Pinpoint the cell where the given text exists, returning its [x, y] midpoint coordinate. 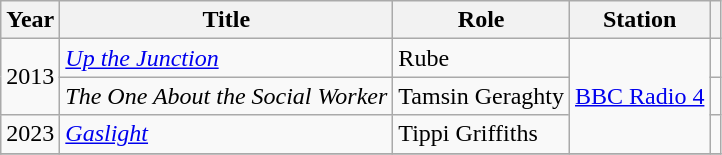
Up the Junction [226, 58]
Role [482, 20]
BBC Radio 4 [640, 96]
Year [30, 20]
2023 [30, 134]
Gaslight [226, 134]
Title [226, 20]
Station [640, 20]
Tippi Griffiths [482, 134]
The One About the Social Worker [226, 96]
Tamsin Geraghty [482, 96]
2013 [30, 77]
Rube [482, 58]
